Search for the cell housing the specified text and yield its [x, y] center coordinate. 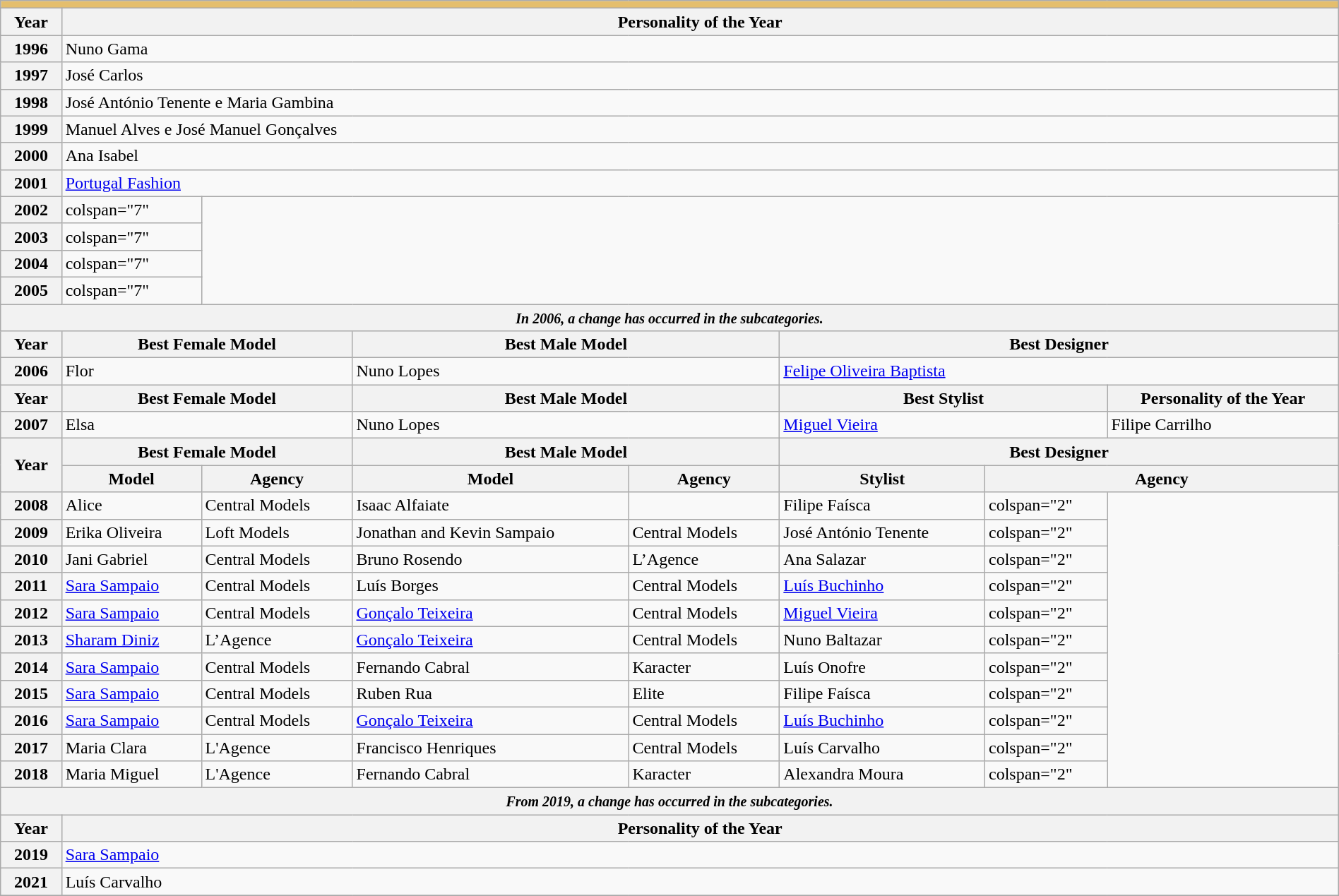
Ruben Rua [490, 693]
Best Stylist [944, 398]
Nuno Baltazar [883, 640]
Bruno Rosendo [490, 559]
Ana Salazar [883, 559]
2018 [31, 775]
2021 [31, 882]
1998 [31, 102]
José Carlos [700, 76]
2005 [31, 290]
2006 [31, 371]
Filipe Carrilho [1223, 425]
2010 [31, 559]
From 2019, a change has occurred in the subcategories. [669, 801]
Portugal Fashion [700, 183]
José António Tenente [883, 532]
Stylist [883, 479]
2004 [31, 263]
2008 [31, 506]
Alexandra Moura [883, 775]
Manuel Alves e José Manuel Gonçalves [700, 129]
Ana Isabel [700, 156]
Sharam Diniz [131, 640]
Flor [207, 371]
Elsa [207, 425]
2000 [31, 156]
José António Tenente e Maria Gambina [700, 102]
Maria Clara [131, 748]
2015 [31, 693]
Felipe Oliveira Baptista [1059, 371]
Jani Gabriel [131, 559]
2003 [31, 237]
Isaac Alfaiate [490, 506]
Erika Oliveira [131, 532]
2007 [31, 425]
Francisco Henriques [490, 748]
2016 [31, 720]
Loft Models [277, 532]
Alice [131, 506]
Elite [704, 693]
2014 [31, 667]
2009 [31, 532]
1996 [31, 49]
2017 [31, 748]
2011 [31, 586]
In 2006, a change has occurred in the subcategories. [669, 317]
1997 [31, 76]
2013 [31, 640]
Luís Onofre [883, 667]
2002 [31, 210]
2019 [31, 855]
Luís Borges [490, 586]
Maria Miguel [131, 775]
Jonathan and Kevin Sampaio [490, 532]
2001 [31, 183]
2012 [31, 613]
Nuno Gama [700, 49]
1999 [31, 129]
